Pinpoint the cell where the given text exists, returning its [X, Y] midpoint coordinate. 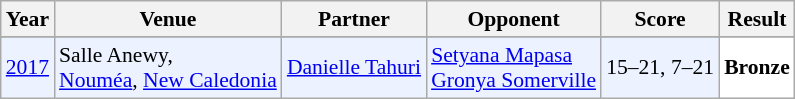
Score [660, 19]
Bronze [757, 68]
Setyana Mapasa Gronya Somerville [514, 68]
Salle Anewy,Nouméa, New Caledonia [168, 68]
Result [757, 19]
Opponent [514, 19]
Danielle Tahuri [354, 68]
Partner [354, 19]
2017 [28, 68]
Venue [168, 19]
Year [28, 19]
15–21, 7–21 [660, 68]
